Capture the cell that displays the provided text and extract its [x, y] central coordinate. 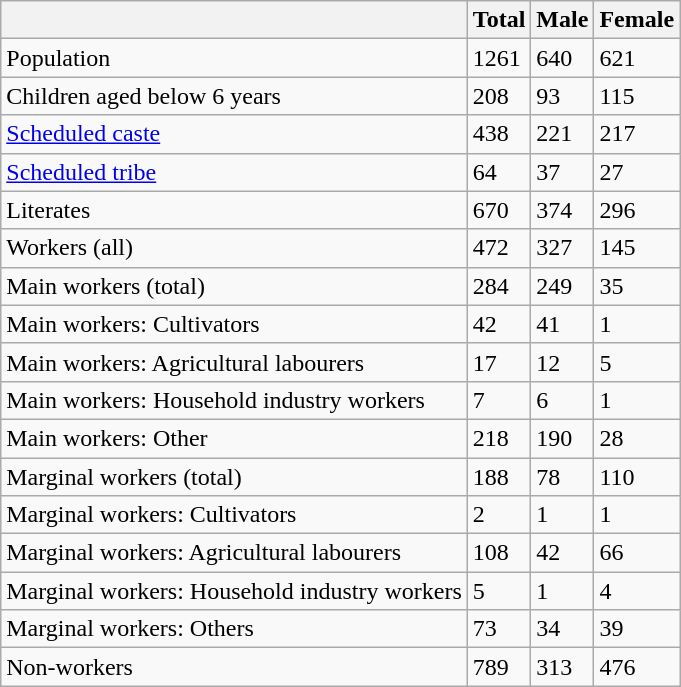
108 [499, 553]
208 [499, 96]
93 [562, 96]
12 [562, 362]
190 [562, 438]
7 [499, 400]
Marginal workers: Others [234, 629]
Children aged below 6 years [234, 96]
115 [637, 96]
Marginal workers: Household industry workers [234, 591]
110 [637, 477]
296 [637, 210]
249 [562, 286]
35 [637, 286]
Scheduled tribe [234, 172]
41 [562, 324]
476 [637, 667]
64 [499, 172]
Scheduled caste [234, 134]
472 [499, 248]
37 [562, 172]
4 [637, 591]
789 [499, 667]
1261 [499, 58]
Total [499, 20]
284 [499, 286]
Population [234, 58]
640 [562, 58]
17 [499, 362]
Main workers: Other [234, 438]
28 [637, 438]
218 [499, 438]
313 [562, 667]
Marginal workers (total) [234, 477]
34 [562, 629]
221 [562, 134]
Marginal workers: Cultivators [234, 515]
66 [637, 553]
188 [499, 477]
Female [637, 20]
327 [562, 248]
438 [499, 134]
217 [637, 134]
374 [562, 210]
39 [637, 629]
Main workers (total) [234, 286]
2 [499, 515]
Non-workers [234, 667]
Main workers: Cultivators [234, 324]
Workers (all) [234, 248]
78 [562, 477]
Main workers: Agricultural labourers [234, 362]
Male [562, 20]
670 [499, 210]
621 [637, 58]
27 [637, 172]
Literates [234, 210]
6 [562, 400]
73 [499, 629]
Marginal workers: Agricultural labourers [234, 553]
Main workers: Household industry workers [234, 400]
145 [637, 248]
